Output the (x, y) coordinate of the center of the cell containing the given text.  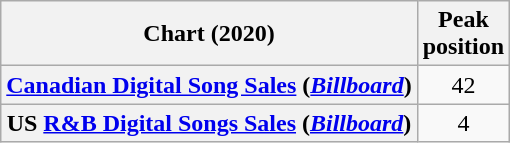
US R&B Digital Songs Sales (Billboard) (209, 123)
42 (463, 85)
Canadian Digital Song Sales (Billboard) (209, 85)
Chart (2020) (209, 34)
Peakposition (463, 34)
4 (463, 123)
